Determine the (X, Y) coordinate at the center of the cell enclosing the given text.  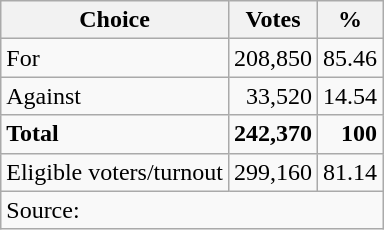
242,370 (272, 134)
299,160 (272, 172)
81.14 (350, 172)
14.54 (350, 96)
Source: (192, 210)
Eligible voters/turnout (115, 172)
Choice (115, 20)
85.46 (350, 58)
208,850 (272, 58)
% (350, 20)
For (115, 58)
33,520 (272, 96)
Votes (272, 20)
Against (115, 96)
Total (115, 134)
100 (350, 134)
